Return (X, Y) of the center of cell containing provided text 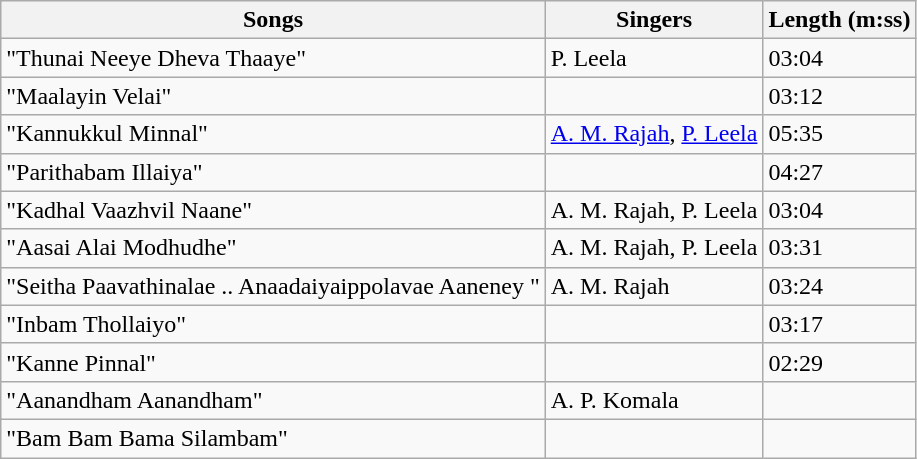
"Inbam Thollaiyo" (273, 324)
03:31 (840, 248)
"Seitha Paavathinalae .. Anaadaiyaippolavae Aaneney " (273, 286)
Length (m:ss) (840, 20)
02:29 (840, 362)
03:24 (840, 286)
"Parithabam Illaiya" (273, 172)
05:35 (840, 134)
04:27 (840, 172)
"Thunai Neeye Dheva Thaaye" (273, 58)
"Kannukkul Minnal" (273, 134)
03:17 (840, 324)
Songs (273, 20)
A. M. Rajah (654, 286)
"Bam Bam Bama Silambam" (273, 438)
A. P. Komala (654, 400)
Singers (654, 20)
"Maalayin Velai" (273, 96)
"Kadhal Vaazhvil Naane" (273, 210)
03:12 (840, 96)
"Kanne Pinnal" (273, 362)
"Aasai Alai Modhudhe" (273, 248)
"Aanandham Aanandham" (273, 400)
P. Leela (654, 58)
